Locate the cell with the specified text and output its (x, y) center coordinate. 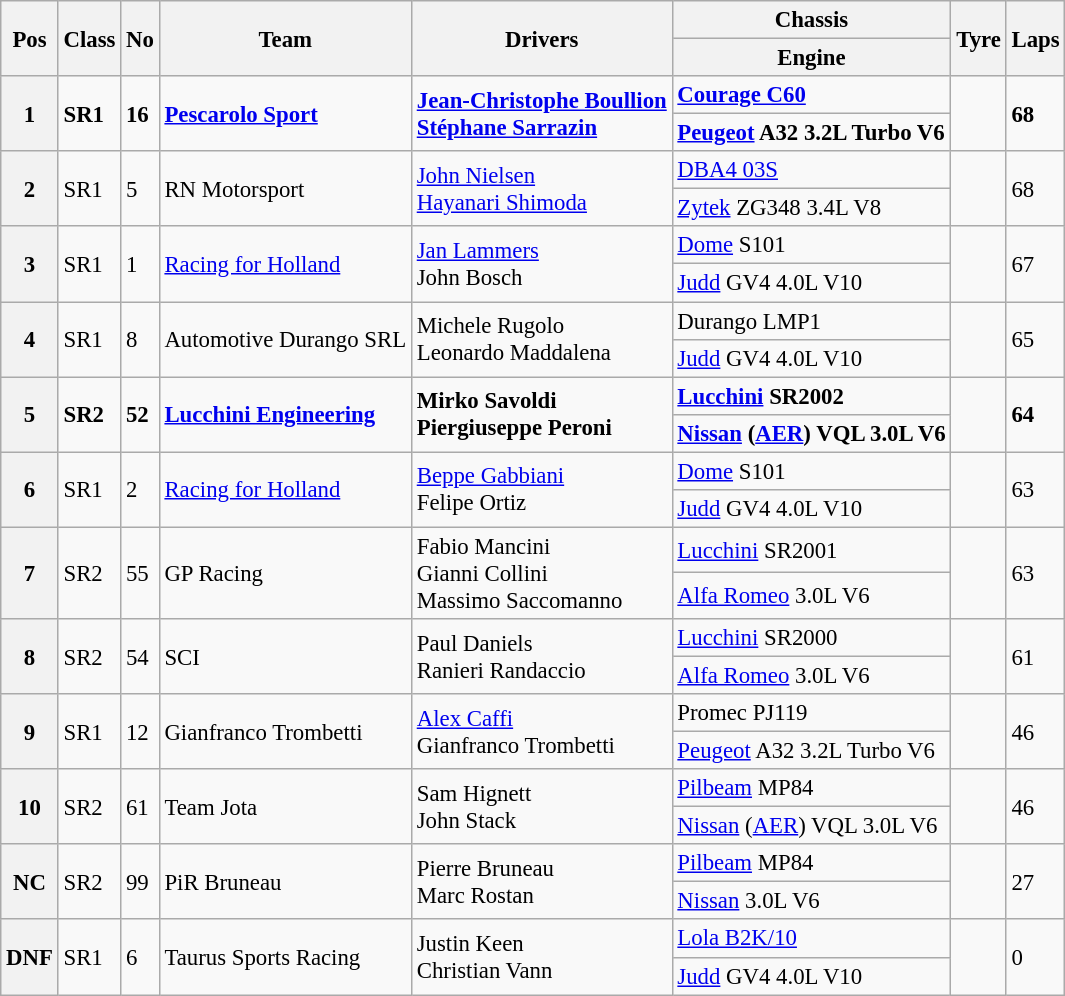
DBA4 03S (812, 170)
SCI (285, 656)
67 (1036, 264)
Laps (1036, 38)
Team Jota (285, 806)
RN Motorsport (285, 188)
Pos (30, 38)
Nissan 3.0L V6 (812, 901)
Lucchini SR2001 (812, 550)
Justin Keen Christian Vann (542, 958)
Pescarolo Sport (285, 114)
54 (140, 656)
Class (90, 38)
7 (30, 573)
Gianfranco Trombetti (285, 732)
10 (30, 806)
Promec PJ119 (812, 713)
Sam Hignett John Stack (542, 806)
Alex Caffi Gianfranco Trombetti (542, 732)
9 (30, 732)
Lucchini SR2002 (812, 396)
52 (140, 414)
Engine (812, 58)
Lucchini SR2000 (812, 638)
12 (140, 732)
Courage C60 (812, 95)
Drivers (542, 38)
27 (1036, 882)
0 (1036, 958)
John Nielsen Hayanari Shimoda (542, 188)
Fabio Mancini Gianni Collini Massimo Saccomanno (542, 573)
Zytek ZG348 3.4L V8 (812, 208)
DNF (30, 958)
Durango LMP1 (812, 321)
No (140, 38)
Team (285, 38)
NC (30, 882)
PiR Bruneau (285, 882)
Beppe Gabbiani Felipe Ortiz (542, 490)
GP Racing (285, 573)
Lola B2K/10 (812, 939)
Lucchini Engineering (285, 414)
Jean-Christophe Boullion Stéphane Sarrazin (542, 114)
Paul Daniels Ranieri Randaccio (542, 656)
Chassis (812, 20)
55 (140, 573)
Taurus Sports Racing (285, 958)
4 (30, 340)
16 (140, 114)
3 (30, 264)
Automotive Durango SRL (285, 340)
64 (1036, 414)
Mirko Savoldi Piergiuseppe Peroni (542, 414)
65 (1036, 340)
Tyre (978, 38)
Michele Rugolo Leonardo Maddalena (542, 340)
99 (140, 882)
Jan Lammers John Bosch (542, 264)
Pierre Bruneau Marc Rostan (542, 882)
